Extract the (x, y) coordinate from the center of the cell holding the provided text.  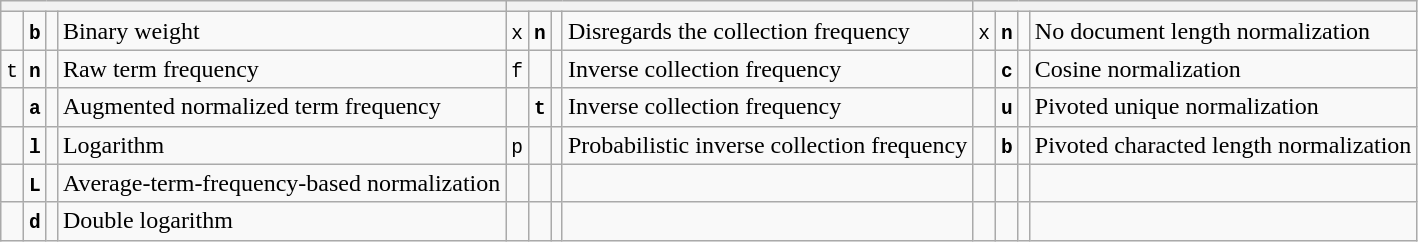
Binary weight (281, 31)
u (1006, 107)
p (518, 145)
Augmented normalized term frequency (281, 107)
Average-term-frequency-based normalization (281, 183)
Pivoted unique normalization (1223, 107)
Raw term frequency (281, 69)
Probabilistic inverse collection frequency (767, 145)
No document length normalization (1223, 31)
Pivoted characted length normalization (1223, 145)
d (36, 221)
Cosine normalization (1223, 69)
L (36, 183)
Double logarithm (281, 221)
f (518, 69)
Logarithm (281, 145)
c (1006, 69)
Disregards the collection frequency (767, 31)
a (36, 107)
l (36, 145)
